Pinpoint the cell where the given text exists, returning its (x, y) midpoint coordinate. 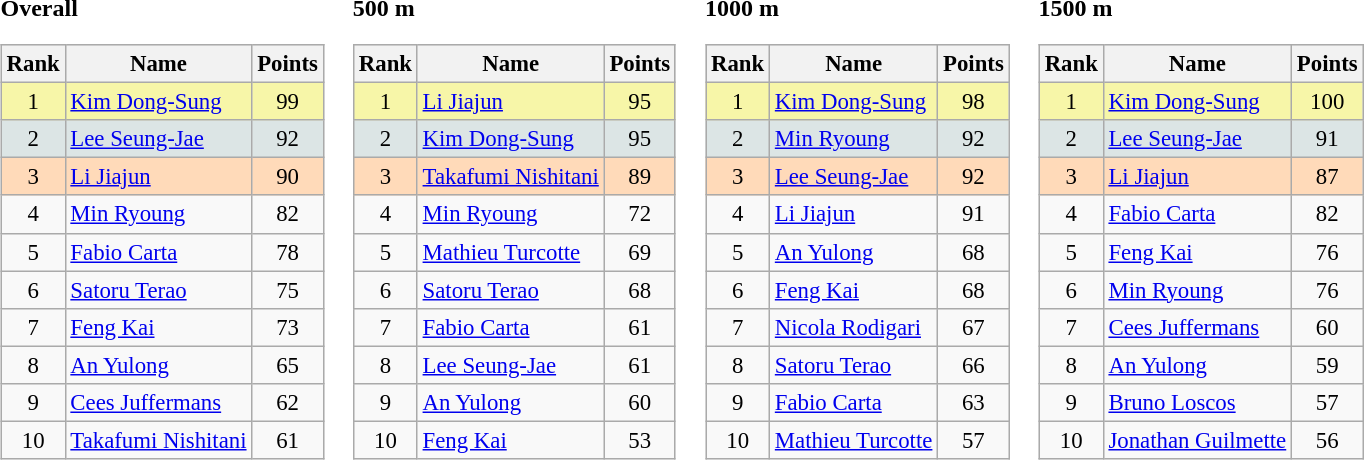
Jonathan Guilmette (1197, 440)
72 (640, 214)
65 (288, 365)
69 (640, 252)
100 (1328, 102)
66 (974, 365)
75 (288, 290)
78 (288, 252)
73 (288, 327)
87 (1328, 177)
90 (288, 177)
99 (288, 102)
89 (640, 177)
56 (1328, 440)
62 (288, 402)
63 (974, 402)
53 (640, 440)
Bruno Loscos (1197, 402)
67 (974, 327)
98 (974, 102)
Nicola Rodigari (854, 327)
59 (1328, 365)
